From the cell containing the given text, extract its center point as [X, Y] coordinate. 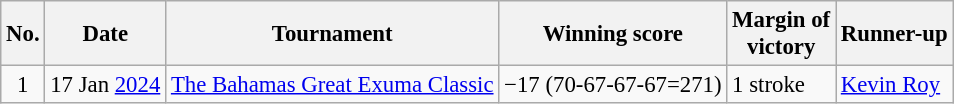
The Bahamas Great Exuma Classic [332, 85]
Tournament [332, 34]
Runner-up [894, 34]
1 [23, 85]
Kevin Roy [894, 85]
−17 (70-67-67-67=271) [613, 85]
1 stroke [782, 85]
No. [23, 34]
17 Jan 2024 [106, 85]
Winning score [613, 34]
Date [106, 34]
Margin ofvictory [782, 34]
